Extract the (x, y) coordinate from the center of the cell holding the provided text.  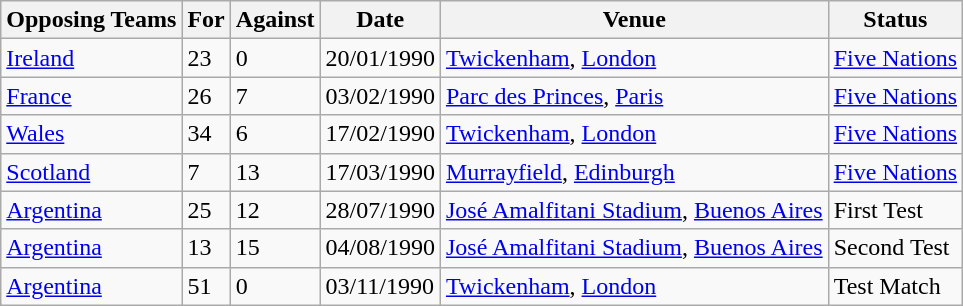
26 (206, 96)
25 (206, 210)
17/03/1990 (380, 172)
Scotland (92, 172)
6 (275, 134)
20/01/1990 (380, 58)
For (206, 20)
Second Test (895, 248)
Wales (92, 134)
Ireland (92, 58)
28/07/1990 (380, 210)
Murrayfield, Edinburgh (634, 172)
First Test (895, 210)
Status (895, 20)
51 (206, 286)
03/02/1990 (380, 96)
France (92, 96)
Parc des Princes, Paris (634, 96)
23 (206, 58)
Venue (634, 20)
15 (275, 248)
Against (275, 20)
17/02/1990 (380, 134)
34 (206, 134)
Date (380, 20)
Test Match (895, 286)
12 (275, 210)
04/08/1990 (380, 248)
03/11/1990 (380, 286)
Opposing Teams (92, 20)
